Capture the cell that displays the provided text and extract its [x, y] central coordinate. 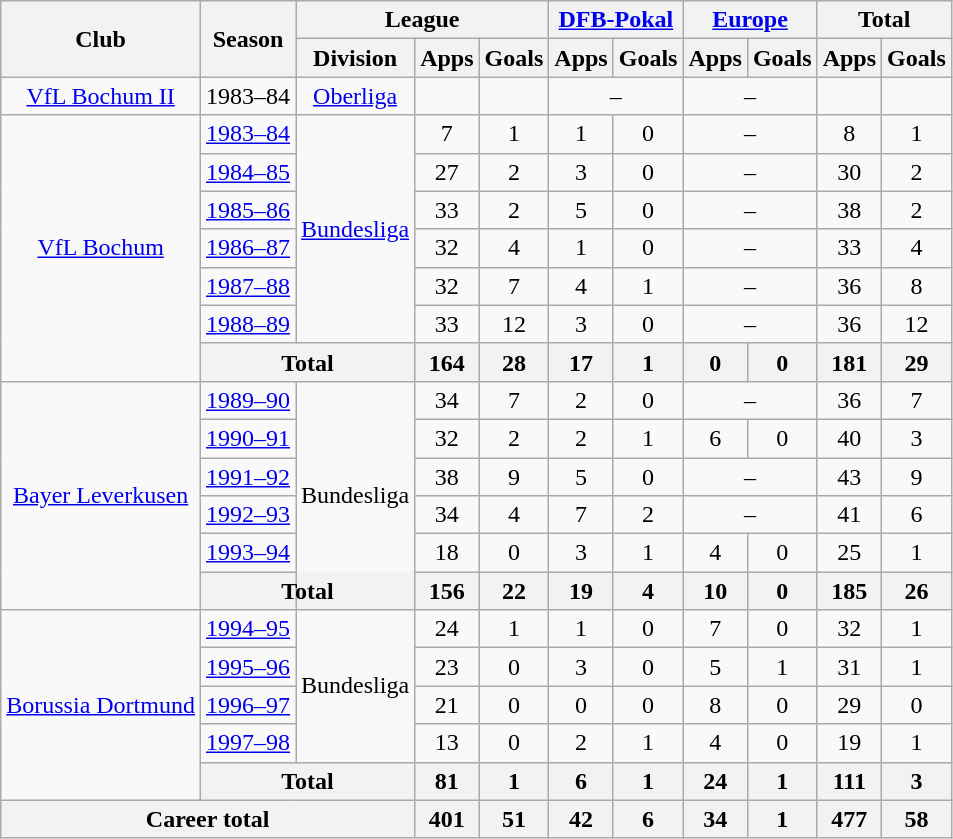
22 [514, 591]
17 [581, 362]
Season [248, 39]
10 [715, 591]
58 [917, 819]
27 [447, 172]
28 [514, 362]
1984–85 [248, 172]
Europe [750, 20]
30 [849, 172]
1988–89 [248, 324]
VfL Bochum II [101, 96]
1990–91 [248, 438]
1997–98 [248, 743]
42 [581, 819]
1989–90 [248, 400]
26 [917, 591]
401 [447, 819]
25 [849, 553]
Bayer Leverkusen [101, 495]
81 [447, 781]
185 [849, 591]
23 [447, 667]
41 [849, 515]
111 [849, 781]
1995–96 [248, 667]
13 [447, 743]
40 [849, 438]
League [422, 20]
1996–97 [248, 705]
1993–94 [248, 553]
Club [101, 39]
156 [447, 591]
Borussia Dortmund [101, 705]
477 [849, 819]
1994–95 [248, 629]
Oberliga [356, 96]
1985–86 [248, 210]
18 [447, 553]
31 [849, 667]
1992–93 [248, 515]
51 [514, 819]
VfL Bochum [101, 248]
Career total [208, 819]
164 [447, 362]
1991–92 [248, 477]
1986–87 [248, 248]
43 [849, 477]
181 [849, 362]
DFB-Pokal [616, 20]
21 [447, 705]
Division [356, 58]
1987–88 [248, 286]
